Provide the [x, y] coordinate of the cell's center where the given text is located.  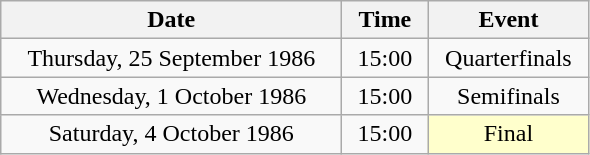
Wednesday, 1 October 1986 [172, 96]
Semifinals [508, 96]
Time [385, 20]
Thursday, 25 September 1986 [172, 58]
Final [508, 134]
Date [172, 20]
Saturday, 4 October 1986 [172, 134]
Quarterfinals [508, 58]
Event [508, 20]
